Extract the (X, Y) coordinate from the center of the cell holding the provided text.  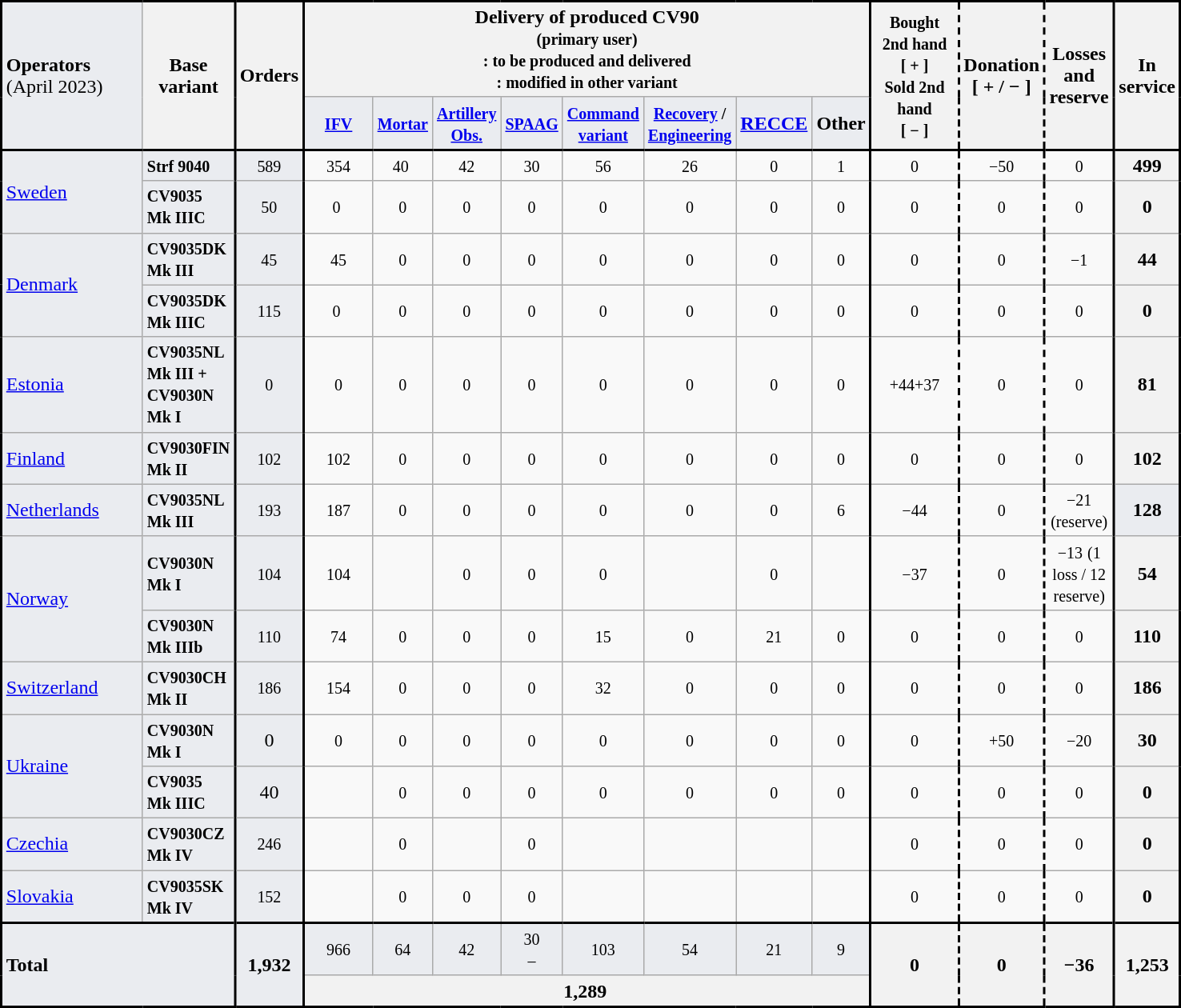
44 (1147, 259)
−13 (1 loss / 12 reserve) (1079, 573)
30– (531, 950)
Operators(April 2023) (72, 76)
Strf 9040 (189, 165)
Donation[ + / − ] (1002, 76)
CV9030CZMk IV (189, 845)
115 (269, 310)
50 (269, 206)
499 (1147, 165)
Mortar (402, 123)
187 (338, 510)
+44+37 (915, 384)
966 (338, 950)
9 (842, 950)
In service (1147, 76)
CV9035DKMk IIIC (189, 310)
1,932 (269, 965)
354 (338, 165)
Norway (72, 598)
−1 (1079, 259)
Netherlands (72, 510)
CV9035NLMk III (189, 510)
Switzerland (72, 688)
IFV (338, 123)
Czechia (72, 845)
Ukraine (72, 766)
Slovakia (72, 897)
1,253 (1147, 965)
RECCE (775, 123)
−36 (1079, 965)
CV9035NL Mk III + CV9030N Mk I (189, 384)
128 (1147, 510)
6 (842, 510)
81 (1147, 384)
1,289 (587, 990)
32 (603, 688)
−20 (1079, 739)
26 (690, 165)
15 (603, 635)
Base variant (189, 76)
Delivery of produced CV90(primary user) : to be produced and delivered: modified in other variant (587, 50)
Sweden (72, 191)
246 (269, 845)
154 (338, 688)
−44 (915, 510)
Artillery Obs. (466, 123)
−50 (1002, 165)
Other (842, 123)
103 (603, 950)
1 (842, 165)
Estonia (72, 384)
589 (269, 165)
152 (269, 897)
Denmark (72, 285)
CV9030FINMk II (189, 458)
64 (402, 950)
74 (338, 635)
Command variant (603, 123)
CV9035SKMk IV (189, 897)
Bought 2nd hand[ + ]Sold 2nd hand[ − ] (915, 76)
−37 (915, 573)
Orders (269, 76)
56 (603, 165)
+50 (1002, 739)
−21 (reserve) (1079, 510)
SPAAG (531, 123)
CV9035DKMk III (189, 259)
Total (118, 965)
193 (269, 510)
Losses and reserve (1079, 76)
Recovery / Engineering (690, 123)
CV9030NMk IIIb (189, 635)
Finland (72, 458)
CV9030CHMk II (189, 688)
